Determine the (X, Y) coordinate at the center of the cell enclosing the given text.  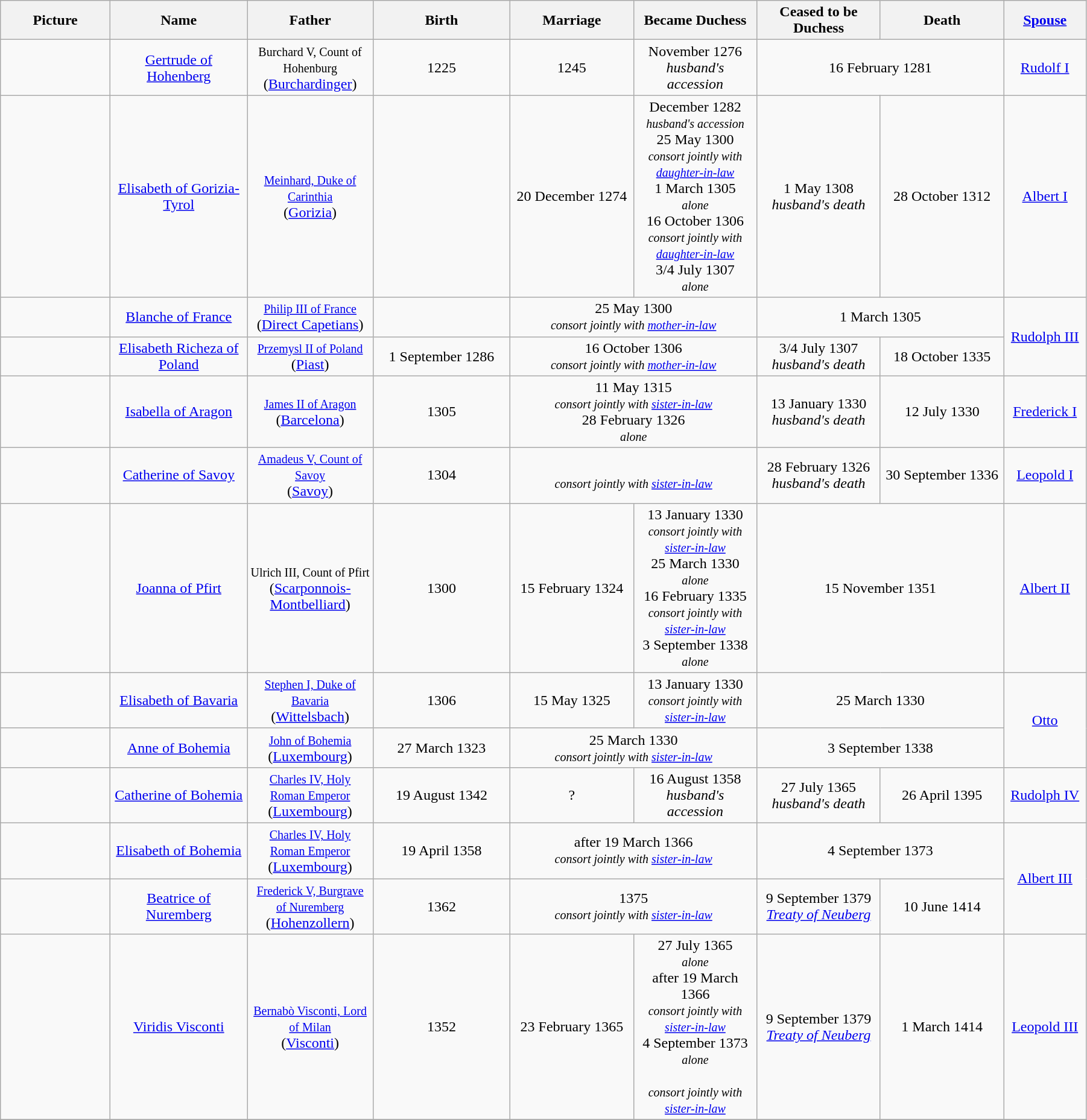
13 January 1330consort jointly with sister-in-law25 March 1330alone16 February 1335consort jointly with sister-in-law3 September 1338alone (695, 587)
11 May 1315 consort jointly with sister-in-law28 February 1326alone (633, 411)
27 July 1365aloneafter 19 March 1366consort jointly with sister-in-law4 September 1373aloneconsort jointly with sister-in-law (695, 1027)
Elisabeth of Bohemia (179, 850)
Death (942, 21)
Meinhard, Duke of Carinthia(Gorizia) (310, 197)
Rudolph IV (1045, 795)
Bernabò Visconti, Lord of Milan(Visconti) (310, 1027)
Birth (442, 21)
Philip III of France(Direct Capetians) (310, 317)
Father (310, 21)
Albert I (1045, 197)
Burchard V, Count of Hohenburg(Burchardinger) (310, 68)
1300 (442, 587)
19 August 1342 (442, 795)
1352 (442, 1027)
Ceased to be Duchess (819, 21)
Became Duchess (695, 21)
Frederick V, Burgrave of Nuremberg(Hohenzollern) (310, 906)
25 March 1330consort jointly with sister-in-law (633, 748)
1362 (442, 906)
? (572, 795)
Leopold I (1045, 475)
Rudolf I (1045, 68)
25 March 1330 (881, 700)
Albert II (1045, 587)
15 November 1351 (881, 587)
Ulrich III, Count of Pfirt(Scarponnois-Montbelliard) (310, 587)
Stephen I, Duke of Bavaria(Wittelsbach) (310, 700)
18 October 1335 (942, 356)
Frederick I (1045, 411)
Marriage (572, 21)
Isabella of Aragon (179, 411)
after 19 March 1366consort jointly with sister-in-law (633, 850)
Elisabeth of Gorizia-Tyrol (179, 197)
1375consort jointly with sister-in-law (633, 906)
1 May 1308husband's death (819, 197)
Picture (55, 21)
Joanna of Pfirt (179, 587)
26 April 1395 (942, 795)
1306 (442, 700)
consort jointly with sister-in-law (633, 475)
27 July 1365husband's death (819, 795)
Blanche of France (179, 317)
Przemysl II of Poland(Piast) (310, 356)
Elisabeth Richeza of Poland (179, 356)
Anne of Bohemia (179, 748)
3 September 1338 (881, 748)
15 February 1324 (572, 587)
10 June 1414 (942, 906)
Albert III (1045, 878)
28 October 1312 (942, 197)
13 January 1330husband's death (819, 411)
Catherine of Savoy (179, 475)
25 May 1300consort jointly with mother-in-law (633, 317)
30 September 1336 (942, 475)
16 February 1281 (881, 68)
13 January 1330consort jointly with sister-in-law (695, 700)
Viridis Visconti (179, 1027)
16 August 1358husband's accession (695, 795)
1225 (442, 68)
16 October 1306consort jointly with mother-in-law (633, 356)
1245 (572, 68)
4 September 1373 (881, 850)
Spouse (1045, 21)
20 December 1274 (572, 197)
27 March 1323 (442, 748)
Beatrice of Nuremberg (179, 906)
November 1276husband's accession (695, 68)
19 April 1358 (442, 850)
1 September 1286 (442, 356)
Name (179, 21)
James II of Aragon(Barcelona) (310, 411)
John of Bohemia(Luxembourg) (310, 748)
Otto (1045, 720)
23 February 1365 (572, 1027)
Catherine of Bohemia (179, 795)
Rudolph III (1045, 337)
1 March 1414 (942, 1027)
1304 (442, 475)
Elisabeth of Bavaria (179, 700)
1305 (442, 411)
Gertrude of Hohenberg (179, 68)
Amadeus V, Count of Savoy(Savoy) (310, 475)
28 February 1326husband's death (819, 475)
Leopold III (1045, 1027)
12 July 1330 (942, 411)
3/4 July 1307husband's death (819, 356)
15 May 1325 (572, 700)
1 March 1305 (881, 317)
